Pinpoint the cell where the given text exists, returning its [X, Y] midpoint coordinate. 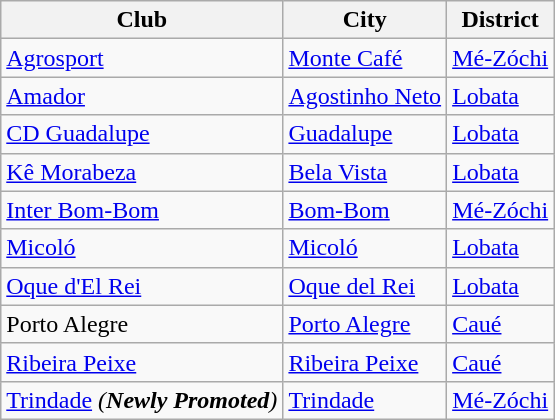
Guadalupe [365, 134]
Oque d'El Rei [142, 286]
City [365, 20]
Kê Morabeza [142, 172]
Trindade [365, 400]
Trindade (Newly Promoted) [142, 400]
CD Guadalupe [142, 134]
Oque del Rei [365, 286]
Agrosport [142, 58]
Bela Vista [365, 172]
Club [142, 20]
District [500, 20]
Amador [142, 96]
Inter Bom-Bom [142, 210]
Monte Café [365, 58]
Agostinho Neto [365, 96]
Bom-Bom [365, 210]
